Detect which cell encompasses the target text, then output its [x, y] center coordinate. 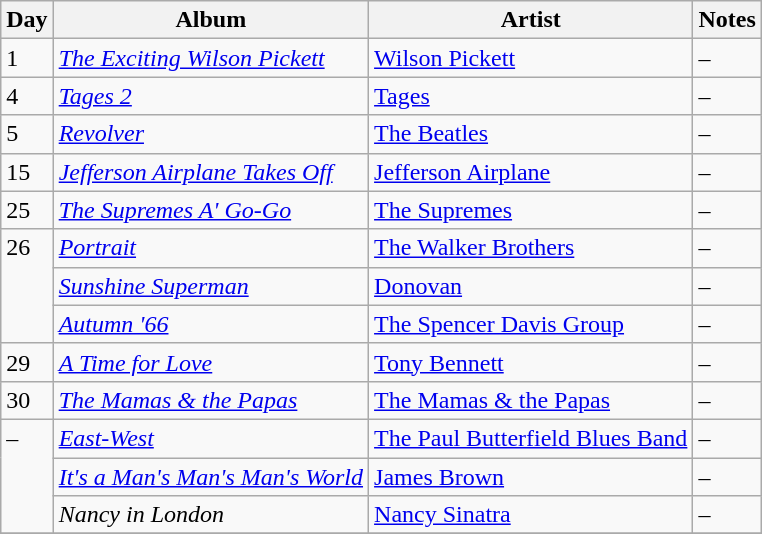
Tages [531, 96]
Tony Bennett [531, 362]
25 [27, 210]
Donovan [531, 286]
Revolver [210, 134]
Nancy in London [210, 515]
Day [27, 20]
James Brown [531, 477]
A Time for Love [210, 362]
29 [27, 362]
The Beatles [531, 134]
Autumn '66 [210, 324]
Notes [727, 20]
It's a Man's Man's Man's World [210, 477]
4 [27, 96]
5 [27, 134]
Sunshine Superman [210, 286]
East-West [210, 438]
1 [27, 58]
The Paul Butterfield Blues Band [531, 438]
The Walker Brothers [531, 248]
Tages 2 [210, 96]
Wilson Pickett [531, 58]
The Supremes A' Go-Go [210, 210]
The Supremes [531, 210]
15 [27, 172]
Album [210, 20]
Artist [531, 20]
26 [27, 286]
Jefferson Airplane [531, 172]
Portrait [210, 248]
The Spencer Davis Group [531, 324]
Jefferson Airplane Takes Off [210, 172]
Nancy Sinatra [531, 515]
The Exciting Wilson Pickett [210, 58]
30 [27, 400]
